Determine the [x, y] coordinate at the center of the cell enclosing the given text.  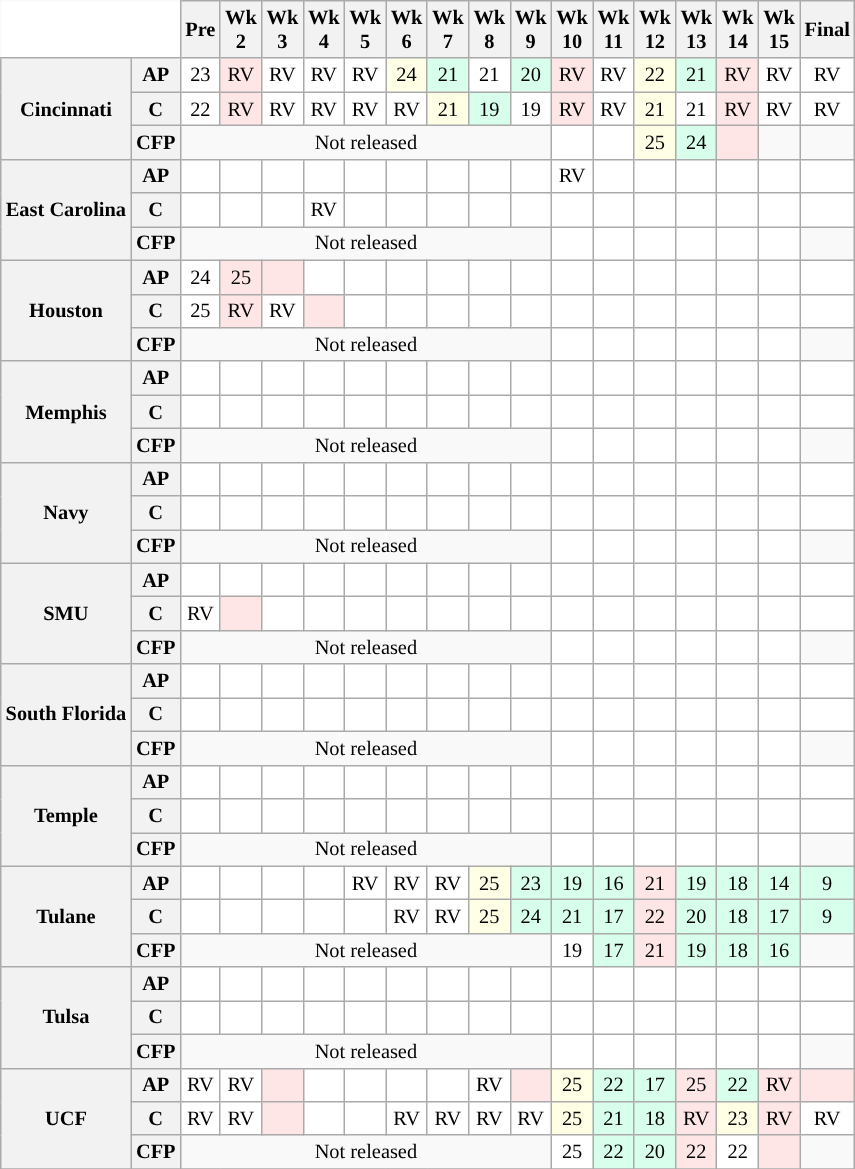
Navy [66, 512]
Wk9 [530, 29]
Memphis [66, 412]
Final [828, 29]
Temple [66, 816]
Wk8 [490, 29]
Wk2 [240, 29]
East Carolina [66, 210]
South Florida [66, 714]
Wk14 [738, 29]
Wk13 [696, 29]
Cincinnati [66, 108]
Wk3 [282, 29]
Tulsa [66, 1018]
Wk7 [448, 29]
Tulane [66, 916]
Wk12 [654, 29]
Wk6 [406, 29]
UCF [66, 1118]
Wk10 [572, 29]
Pre [200, 29]
14 [778, 883]
Wk11 [614, 29]
Wk5 [364, 29]
Wk15 [778, 29]
SMU [66, 614]
Houston [66, 310]
Wk4 [324, 29]
